For the text-containing cell, return its midpoint in (x, y) coordinate format. 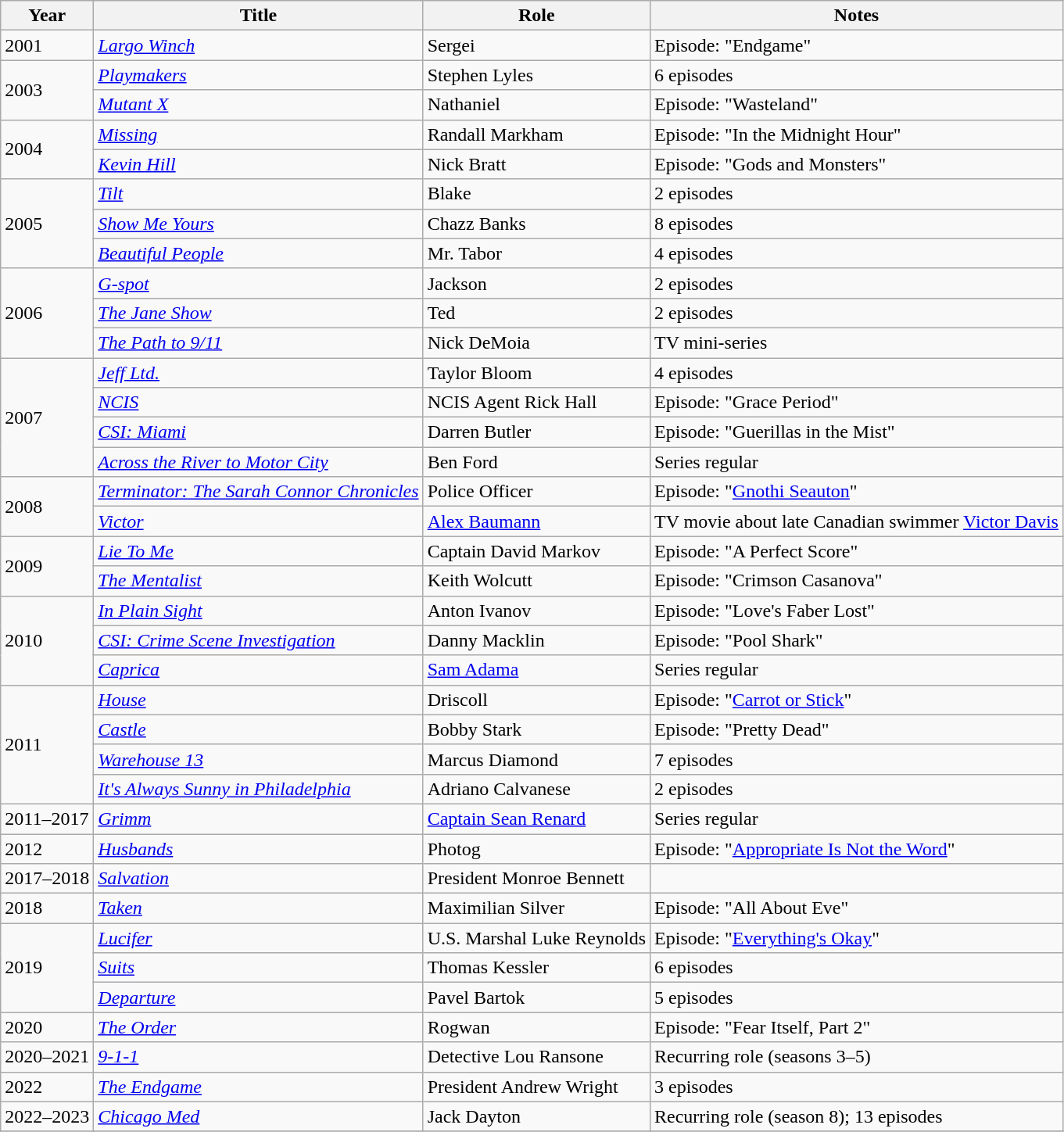
Adriano Calvanese (536, 789)
2001 (47, 45)
Ted (536, 313)
TV movie about late Canadian swimmer Victor Davis (857, 521)
5 episodes (857, 998)
Playmakers (258, 75)
Beautiful People (258, 253)
President Andrew Wright (536, 1087)
Bobby Stark (536, 729)
Jack Dayton (536, 1116)
Across the River to Motor City (258, 462)
Captain Sean Renard (536, 819)
2006 (47, 313)
Warehouse 13 (258, 759)
Alex Baumann (536, 521)
Episode: "Endgame" (857, 45)
2022 (47, 1087)
Terminator: The Sarah Connor Chronicles (258, 492)
U.S. Marshal Luke Reynolds (536, 938)
7 episodes (857, 759)
Jackson (536, 283)
Victor (258, 521)
TV mini-series (857, 342)
Captain David Markov (536, 551)
Darren Butler (536, 432)
Episode: "Guerillas in the Mist" (857, 432)
Episode: "Carrot or Stick" (857, 700)
Episode: "Grace Period" (857, 403)
Tilt (258, 194)
2003 (47, 90)
Lie To Me (258, 551)
Nick Bratt (536, 164)
Grimm (258, 819)
2005 (47, 224)
2020–2021 (47, 1057)
CSI: Crime Scene Investigation (258, 640)
Year (47, 16)
2004 (47, 149)
Largo Winch (258, 45)
Detective Lou Ransone (536, 1057)
2017–2018 (47, 879)
Departure (258, 998)
Episode: "Pool Shark" (857, 640)
Episode: "Pretty Dead" (857, 729)
Episode: "Everything's Okay" (857, 938)
Nathaniel (536, 105)
2009 (47, 566)
President Monroe Bennett (536, 879)
The Endgame (258, 1087)
Lucifer (258, 938)
Title (258, 16)
Sam Adama (536, 670)
Castle (258, 729)
Episode: "Love's Faber Lost" (857, 611)
G-spot (258, 283)
Chicago Med (258, 1116)
Thomas Kessler (536, 968)
The Order (258, 1027)
Show Me Yours (258, 224)
8 episodes (857, 224)
Episode: "In the Midnight Hour" (857, 134)
Jeff Ltd. (258, 373)
Chazz Banks (536, 224)
Episode: "Gnothi Seauton" (857, 492)
The Path to 9/11 (258, 342)
Photog (536, 848)
Role (536, 16)
NCIS Agent Rick Hall (536, 403)
Police Officer (536, 492)
Mutant X (258, 105)
Blake (536, 194)
2011 (47, 744)
2020 (47, 1027)
Rogwan (536, 1027)
Recurring role (season 8); 13 episodes (857, 1116)
Ben Ford (536, 462)
Mr. Tabor (536, 253)
Driscoll (536, 700)
Pavel Bartok (536, 998)
2022–2023 (47, 1116)
2019 (47, 968)
2008 (47, 507)
Notes (857, 16)
Caprica (258, 670)
Episode: "Wasteland" (857, 105)
Sergei (536, 45)
House (258, 700)
2007 (47, 417)
Salvation (258, 879)
2012 (47, 848)
Nick DeMoia (536, 342)
2010 (47, 640)
Marcus Diamond (536, 759)
3 episodes (857, 1087)
Episode: "All About Eve" (857, 908)
Randall Markham (536, 134)
Maximilian Silver (536, 908)
Episode: "Fear Itself, Part 2" (857, 1027)
Danny Macklin (536, 640)
Episode: "Crimson Casanova" (857, 581)
2011–2017 (47, 819)
The Jane Show (258, 313)
Anton Ivanov (536, 611)
Episode: "Appropriate Is Not the Word" (857, 848)
9-1-1 (258, 1057)
Missing (258, 134)
Taken (258, 908)
Recurring role (seasons 3–5) (857, 1057)
Husbands (258, 848)
Suits (258, 968)
Episode: "A Perfect Score" (857, 551)
Keith Wolcutt (536, 581)
In Plain Sight (258, 611)
Stephen Lyles (536, 75)
Taylor Bloom (536, 373)
NCIS (258, 403)
CSI: Miami (258, 432)
It's Always Sunny in Philadelphia (258, 789)
The Mentalist (258, 581)
2018 (47, 908)
Episode: "Gods and Monsters" (857, 164)
Kevin Hill (258, 164)
